Provide the (X, Y) coordinate of the cell's center where the given text is located.  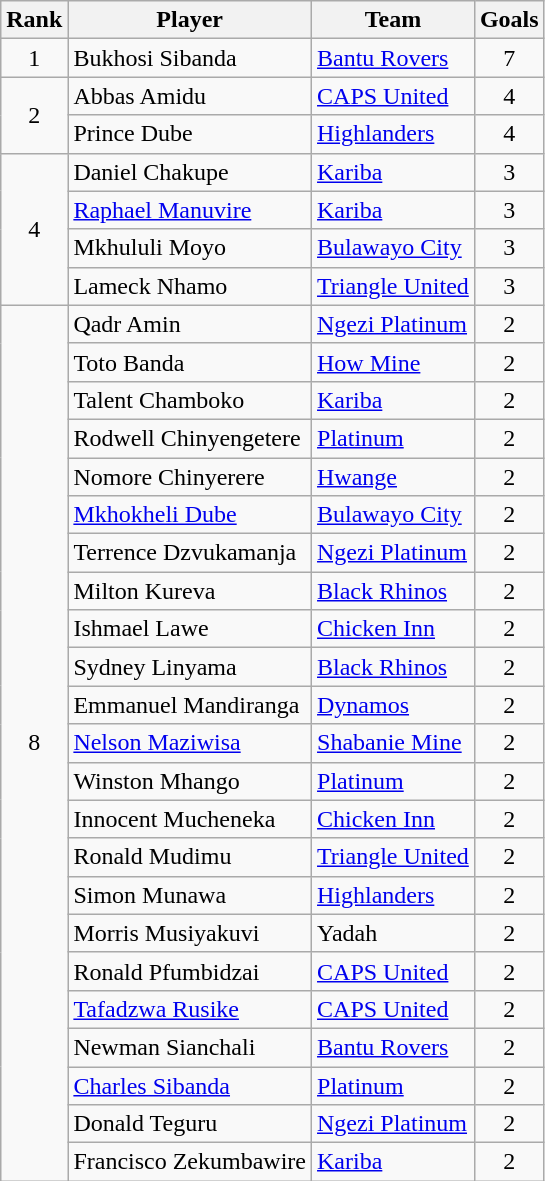
Dynamos (394, 705)
Shabanie Mine (394, 743)
Rank (34, 20)
Newman Sianchali (190, 1047)
Player (190, 20)
Rodwell Chinyengetere (190, 438)
Yadah (394, 933)
Ronald Pfumbidzai (190, 971)
Innocent Mucheneka (190, 819)
Morris Musiyakuvi (190, 933)
Talent Chamboko (190, 400)
Sydney Linyama (190, 667)
Abbas Amidu (190, 96)
Charles Sibanda (190, 1085)
Prince Dube (190, 134)
Francisco Zekumbawire (190, 1162)
Lameck Nhamo (190, 286)
Ishmael Lawe (190, 629)
8 (34, 742)
Qadr Amin (190, 324)
Daniel Chakupe (190, 172)
Toto Banda (190, 362)
Hwange (394, 477)
Donald Teguru (190, 1124)
Nelson Maziwisa (190, 743)
1 (34, 58)
Goals (509, 20)
Simon Munawa (190, 895)
Bukhosi Sibanda (190, 58)
Mkhululi Moyo (190, 248)
Nomore Chinyerere (190, 477)
Team (394, 20)
Terrence Dzvukamanja (190, 553)
Raphael Manuvire (190, 210)
7 (509, 58)
Ronald Mudimu (190, 857)
Milton Kureva (190, 591)
Mkhokheli Dube (190, 515)
How Mine (394, 362)
Emmanuel Mandiranga (190, 705)
Tafadzwa Rusike (190, 1009)
Winston Mhango (190, 781)
